Pinpoint the cell where the given text exists, returning its (X, Y) midpoint coordinate. 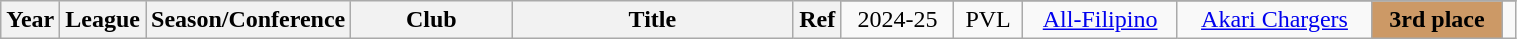
3rd place (1438, 20)
Club (432, 20)
Ref (818, 20)
PVL (988, 20)
Season/Conference (248, 20)
Year (30, 20)
Title (652, 20)
League (103, 20)
All-Filipino (1100, 20)
2024-25 (897, 20)
Akari Chargers (1274, 20)
